Identify which cell holds the provided text, then report its (X, Y) central coordinate. 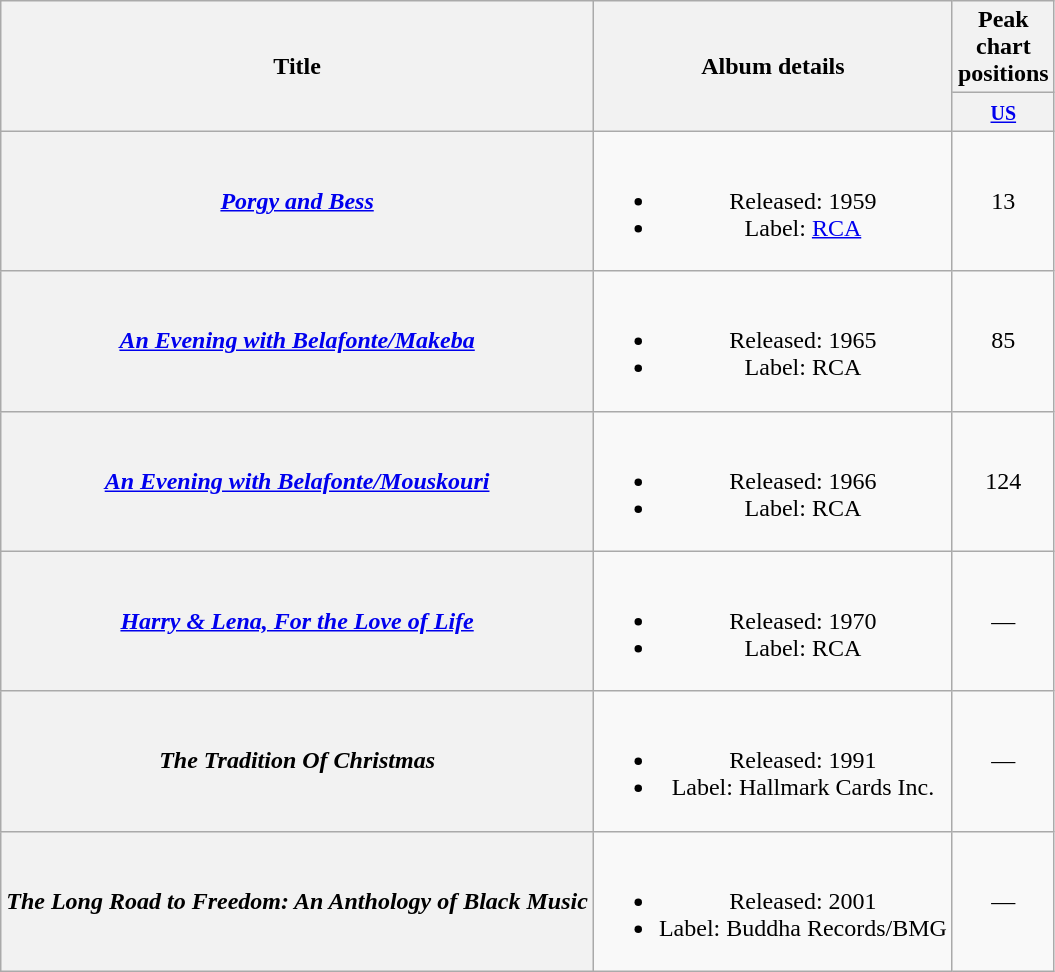
Released: 1965Label: RCA (772, 341)
Released: 1970Label: RCA (772, 621)
124 (1003, 481)
Released: 2001Label: Buddha Records/BMG (772, 901)
Released: 1959Label: RCA (772, 201)
The Long Road to Freedom: An Anthology of Black Music (298, 901)
Released: 1966Label: RCA (772, 481)
13 (1003, 201)
Released: 1991Label: Hallmark Cards Inc. (772, 761)
The Tradition Of Christmas (298, 761)
85 (1003, 341)
Porgy and Bess (298, 201)
An Evening with Belafonte/Mouskouri (298, 481)
An Evening with Belafonte/Makeba (298, 341)
Title (298, 66)
Harry & Lena, For the Love of Life (298, 621)
Album details (772, 66)
Peak chart positions (1003, 47)
US (1003, 112)
